Find where the given text appears and provide that cell's center as (X, Y) coordinate. 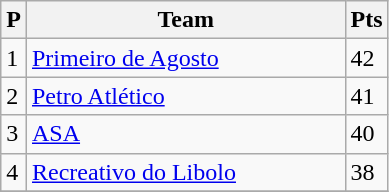
ASA (186, 134)
3 (14, 134)
40 (366, 134)
38 (366, 172)
41 (366, 96)
P (14, 20)
Petro Atlético (186, 96)
Pts (366, 20)
Primeiro de Agosto (186, 58)
Team (186, 20)
42 (366, 58)
1 (14, 58)
4 (14, 172)
2 (14, 96)
Recreativo do Libolo (186, 172)
